Return the [X, Y] coordinate for the center point of the cell that contains the specified text.  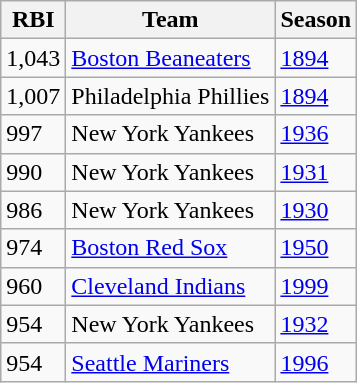
1,007 [34, 96]
Team [170, 20]
Seattle Mariners [170, 362]
960 [34, 286]
1,043 [34, 58]
974 [34, 248]
1996 [316, 362]
990 [34, 172]
986 [34, 210]
Cleveland Indians [170, 286]
Boston Red Sox [170, 248]
1936 [316, 134]
Boston Beaneaters [170, 58]
RBI [34, 20]
Philadelphia Phillies [170, 96]
1999 [316, 286]
1950 [316, 248]
1930 [316, 210]
Season [316, 20]
1931 [316, 172]
997 [34, 134]
1932 [316, 324]
